Extract the (X, Y) coordinate from the center of the cell holding the provided text.  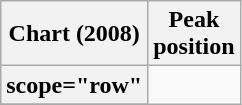
Peakposition (194, 34)
scope="row" (74, 85)
Chart (2008) (74, 34)
